Return [X, Y] of the center of cell containing provided text 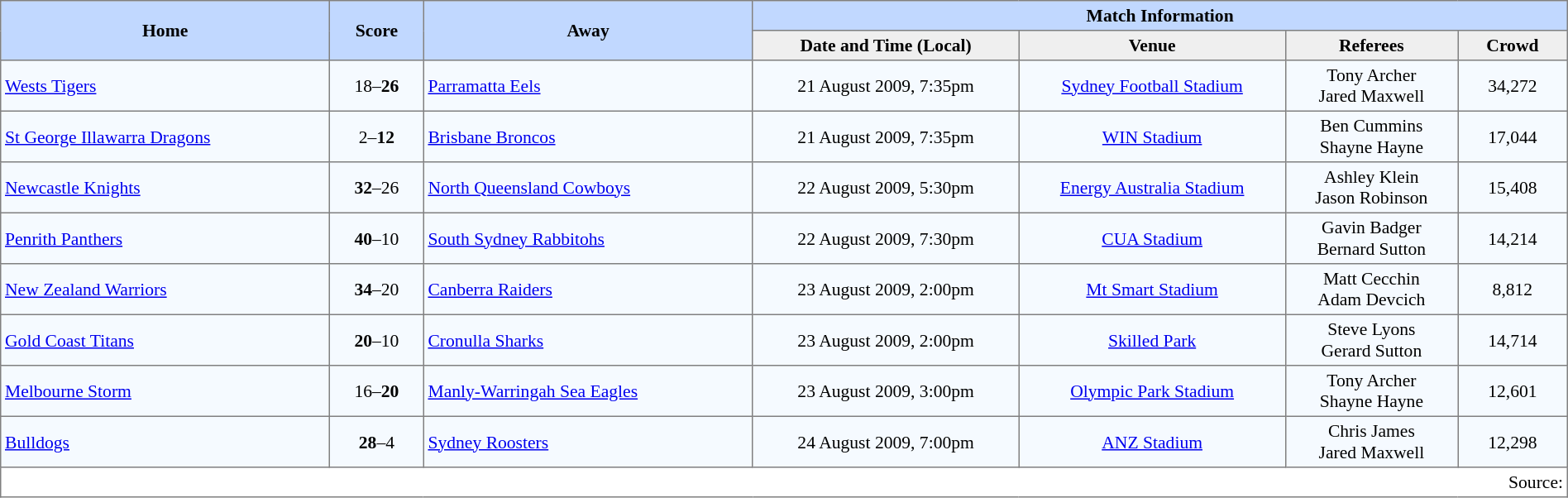
Date and Time (Local) [886, 45]
Cronulla Sharks [588, 340]
20–10 [377, 340]
24 August 2009, 7:00pm [886, 442]
Ashley KleinJason Robinson [1371, 188]
Steve LyonsGerard Sutton [1371, 340]
ANZ Stadium [1152, 442]
Tony ArcherShayne Hayne [1371, 391]
Gold Coast Titans [165, 340]
CUA Stadium [1152, 238]
34,272 [1513, 86]
Mt Smart Stadium [1152, 290]
18–26 [377, 86]
Match Information [1159, 16]
Newcastle Knights [165, 188]
Manly-Warringah Sea Eagles [588, 391]
Bulldogs [165, 442]
Energy Australia Stadium [1152, 188]
16–20 [377, 391]
22 August 2009, 5:30pm [886, 188]
32–26 [377, 188]
14,714 [1513, 340]
12,298 [1513, 442]
Ben CumminsShayne Hayne [1371, 136]
22 August 2009, 7:30pm [886, 238]
Skilled Park [1152, 340]
40–10 [377, 238]
8,812 [1513, 290]
Referees [1371, 45]
Home [165, 31]
St George Illawarra Dragons [165, 136]
15,408 [1513, 188]
WIN Stadium [1152, 136]
Venue [1152, 45]
Melbourne Storm [165, 391]
34–20 [377, 290]
Crowd [1513, 45]
Score [377, 31]
Chris JamesJared Maxwell [1371, 442]
Canberra Raiders [588, 290]
Olympic Park Stadium [1152, 391]
Source: [784, 482]
2–12 [377, 136]
Penrith Panthers [165, 238]
17,044 [1513, 136]
Matt CecchinAdam Devcich [1371, 290]
Parramatta Eels [588, 86]
Tony ArcherJared Maxwell [1371, 86]
Away [588, 31]
23 August 2009, 3:00pm [886, 391]
South Sydney Rabbitohs [588, 238]
Sydney Roosters [588, 442]
Gavin BadgerBernard Sutton [1371, 238]
Wests Tigers [165, 86]
28–4 [377, 442]
14,214 [1513, 238]
New Zealand Warriors [165, 290]
Brisbane Broncos [588, 136]
Sydney Football Stadium [1152, 86]
North Queensland Cowboys [588, 188]
12,601 [1513, 391]
